Return the (X, Y) coordinate for the center point of the cell that contains the specified text.  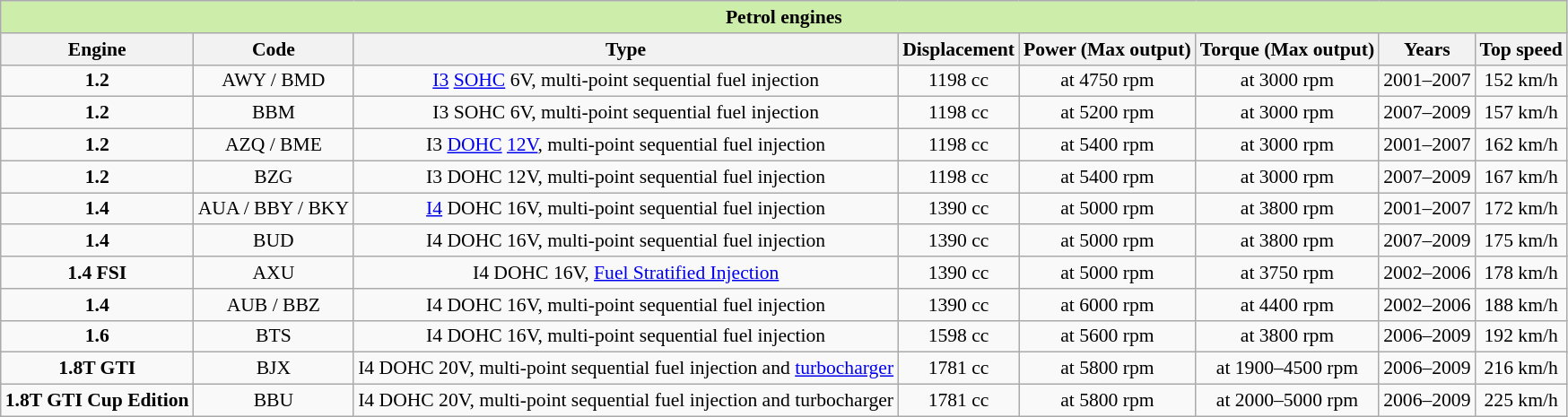
Petrol engines (784, 17)
AUA / BBY / BKY (274, 209)
Type (626, 49)
172 km/h (1520, 209)
BBU (274, 401)
162 km/h (1520, 145)
216 km/h (1520, 369)
Engine (97, 49)
at 4400 rpm (1287, 305)
1.6 (97, 336)
152 km/h (1520, 81)
BBM (274, 113)
Power (Max output) (1107, 49)
Displacement (958, 49)
at 5200 rpm (1107, 113)
1.8T GTI (97, 369)
at 3750 rpm (1287, 273)
BJX (274, 369)
1.4 FSI (97, 273)
1598 cc (958, 336)
I4 DOHC 16V, Fuel Stratified Injection (626, 273)
at 6000 rpm (1107, 305)
AZQ / BME (274, 145)
at 1900–4500 rpm (1287, 369)
157 km/h (1520, 113)
BTS (274, 336)
AXU (274, 273)
178 km/h (1520, 273)
Torque (Max output) (1287, 49)
BZG (274, 177)
AWY / BMD (274, 81)
Code (274, 49)
192 km/h (1520, 336)
BUD (274, 241)
Top speed (1520, 49)
167 km/h (1520, 177)
188 km/h (1520, 305)
at 4750 rpm (1107, 81)
at 5600 rpm (1107, 336)
1.8T GTI Cup Edition (97, 401)
AUB / BBZ (274, 305)
175 km/h (1520, 241)
225 km/h (1520, 401)
Years (1426, 49)
at 2000–5000 rpm (1287, 401)
